For the text-containing cell, return its midpoint in (X, Y) coordinate format. 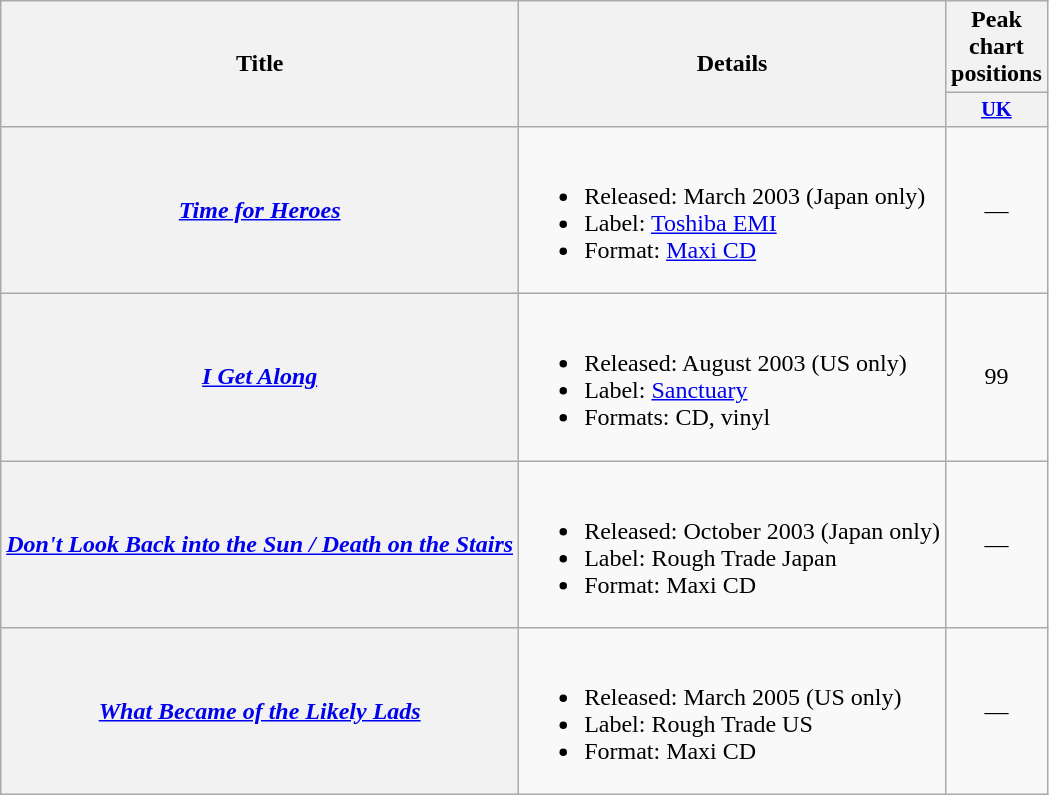
Released: August 2003 (US only)Label: SanctuaryFormats: CD, vinyl (732, 378)
UK (997, 110)
Time for Heroes (260, 210)
Released: March 2003 (Japan only)Label: Toshiba EMIFormat: Maxi CD (732, 210)
Released: October 2003 (Japan only)Label: Rough Trade JapanFormat: Maxi CD (732, 544)
I Get Along (260, 378)
Details (732, 64)
Don't Look Back into the Sun / Death on the Stairs (260, 544)
Peak chart positions (997, 47)
Released: March 2005 (US only)Label: Rough Trade USFormat: Maxi CD (732, 712)
Title (260, 64)
What Became of the Likely Lads (260, 712)
99 (997, 378)
